Find where the given text appears and provide that cell's center as [x, y] coordinate. 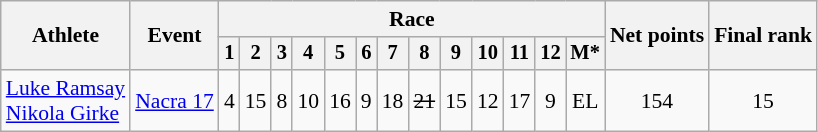
Nacra 17 [174, 100]
Event [174, 36]
M* [586, 54]
11 [520, 54]
6 [366, 54]
Net points [657, 36]
17 [520, 100]
3 [282, 54]
1 [230, 54]
16 [340, 100]
2 [256, 54]
18 [393, 100]
Athlete [66, 36]
Final rank [763, 36]
7 [393, 54]
21 [424, 100]
Race [412, 19]
Luke RamsayNikola Girke [66, 100]
5 [340, 54]
154 [657, 100]
EL [586, 100]
